Pinpoint the cell where the given text exists, returning its (x, y) midpoint coordinate. 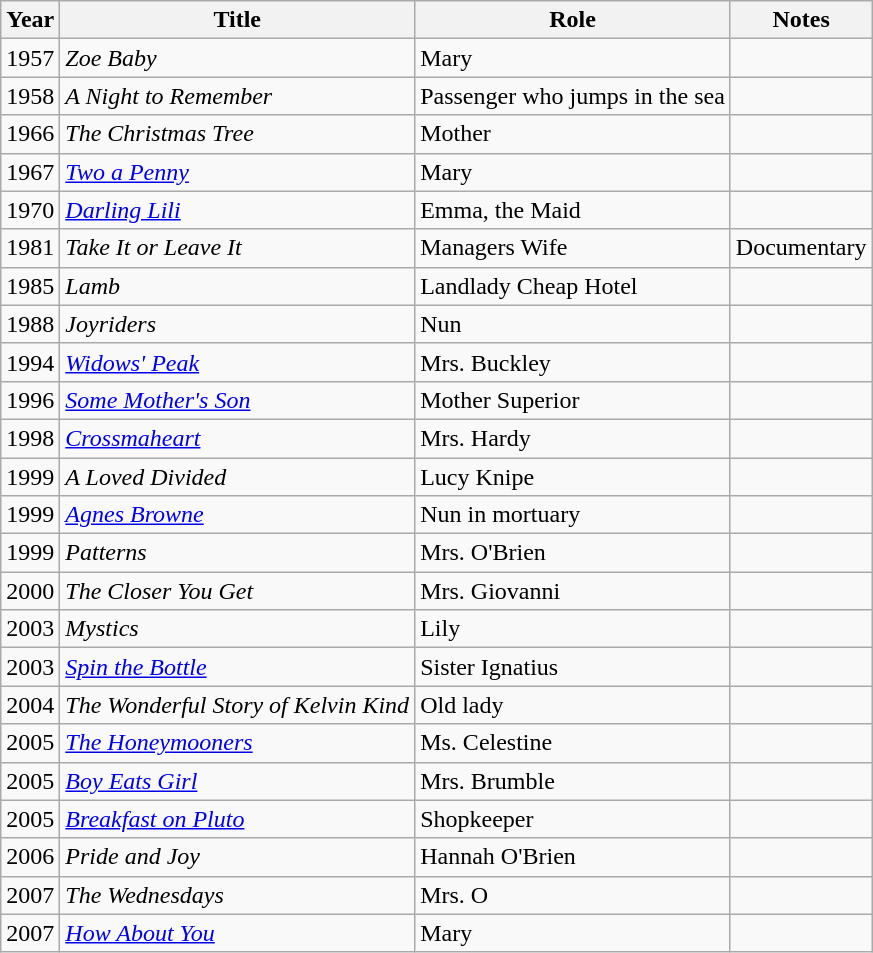
1967 (30, 172)
Mrs. O'Brien (573, 553)
2006 (30, 857)
Crossmaheart (238, 438)
Mrs. Brumble (573, 781)
1988 (30, 324)
The Closer You Get (238, 591)
Some Mother's Son (238, 400)
1994 (30, 362)
Breakfast on Pluto (238, 819)
Shopkeeper (573, 819)
Pride and Joy (238, 857)
Year (30, 20)
2000 (30, 591)
Agnes Browne (238, 515)
A Night to Remember (238, 96)
Zoe Baby (238, 58)
Ms. Celestine (573, 743)
Emma, the Maid (573, 210)
Hannah O'Brien (573, 857)
1996 (30, 400)
Landlady Cheap Hotel (573, 286)
Old lady (573, 705)
Patterns (238, 553)
1966 (30, 134)
1957 (30, 58)
A Loved Divided (238, 477)
1958 (30, 96)
Lily (573, 629)
The Christmas Tree (238, 134)
Managers Wife (573, 248)
Title (238, 20)
Passenger who jumps in the sea (573, 96)
Widows' Peak (238, 362)
1981 (30, 248)
Spin the Bottle (238, 667)
Lucy Knipe (573, 477)
Mrs. Giovanni (573, 591)
Mother (573, 134)
2004 (30, 705)
Mrs. Hardy (573, 438)
Sister Ignatius (573, 667)
How About You (238, 933)
Two a Penny (238, 172)
Take It or Leave It (238, 248)
Notes (801, 20)
Darling Lili (238, 210)
Documentary (801, 248)
Nun in mortuary (573, 515)
Mystics (238, 629)
Mrs. Buckley (573, 362)
1970 (30, 210)
The Honeymooners (238, 743)
Nun (573, 324)
Joyriders (238, 324)
Boy Eats Girl (238, 781)
The Wonderful Story of Kelvin Kind (238, 705)
1998 (30, 438)
Lamb (238, 286)
The Wednesdays (238, 895)
Role (573, 20)
Mother Superior (573, 400)
1985 (30, 286)
Mrs. O (573, 895)
